Provide the [x, y] coordinate of the cell's center where the given text is located.  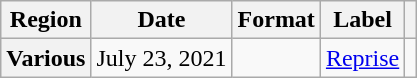
Format [276, 20]
Label [362, 20]
Region [46, 20]
Date [162, 20]
Various [46, 58]
July 23, 2021 [162, 58]
Reprise [362, 58]
